Find where the given text appears and provide that cell's center as [X, Y] coordinate. 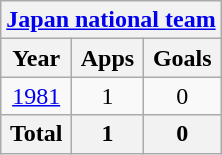
Japan national team [111, 20]
Total [36, 134]
1981 [36, 96]
Apps [108, 58]
Year [36, 58]
Goals [182, 58]
